Extract the [x, y] coordinate from the center of the cell holding the provided text.  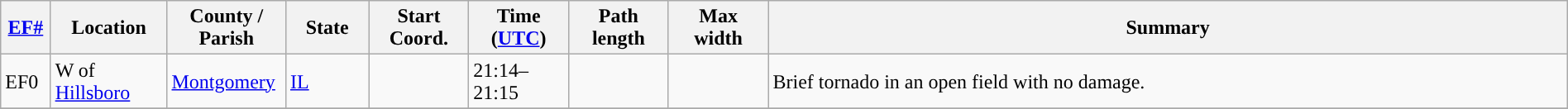
21:14–21:15 [519, 81]
Path length [619, 28]
Location [109, 28]
EF0 [26, 81]
Start Coord. [418, 28]
EF# [26, 28]
Montgomery [227, 81]
Summary [1168, 28]
IL [327, 81]
Max width [718, 28]
W of Hillsboro [109, 81]
Time (UTC) [519, 28]
State [327, 28]
County / Parish [227, 28]
Brief tornado in an open field with no damage. [1168, 81]
